From the cell containing the given text, extract its center point as (x, y) coordinate. 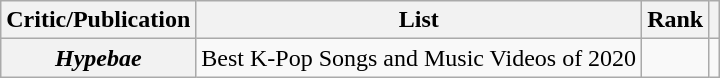
Rank (676, 20)
Best K-Pop Songs and Music Videos of 2020 (419, 58)
Critic/Publication (98, 20)
Hypebae (98, 58)
List (419, 20)
